Extract the (X, Y) coordinate from the center of the cell holding the provided text.  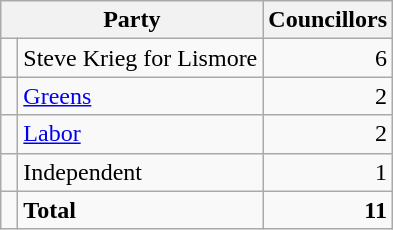
1 (328, 172)
11 (328, 210)
Labor (140, 134)
Party (132, 20)
Total (140, 210)
6 (328, 58)
Independent (140, 172)
Steve Krieg for Lismore (140, 58)
Greens (140, 96)
Councillors (328, 20)
